Scan for the cell matching the given text and deliver its [X, Y] coordinate at center. 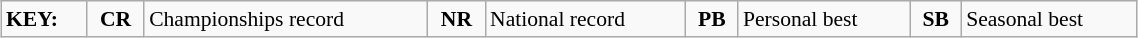
Championships record [286, 19]
Seasonal best [1049, 19]
KEY: [44, 19]
NR [456, 19]
SB [936, 19]
PB [712, 19]
National record [586, 19]
CR [116, 19]
Personal best [824, 19]
